Detect which cell encompasses the target text, then output its [X, Y] center coordinate. 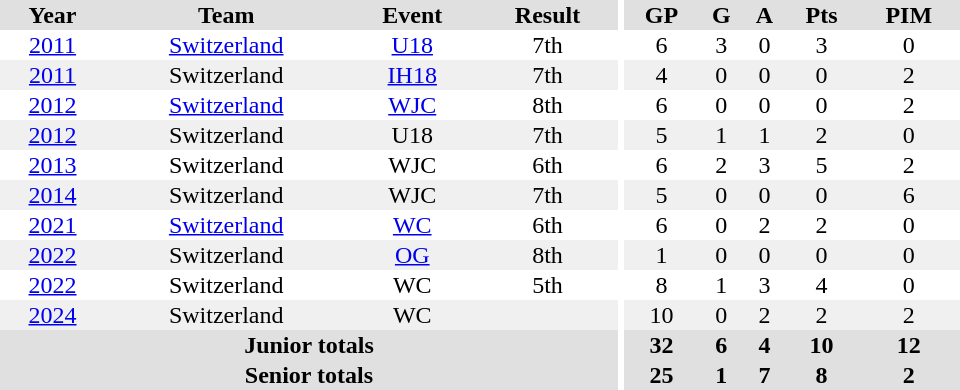
25 [662, 375]
IH18 [412, 75]
2024 [52, 315]
Pts [821, 15]
Team [226, 15]
7 [765, 375]
32 [662, 345]
5th [548, 285]
PIM [909, 15]
2013 [52, 165]
GP [662, 15]
Result [548, 15]
2021 [52, 225]
Year [52, 15]
A [765, 15]
G [722, 15]
Event [412, 15]
OG [412, 255]
12 [909, 345]
Junior totals [309, 345]
2014 [52, 195]
Senior totals [309, 375]
